Capture the cell that displays the provided text and extract its [x, y] central coordinate. 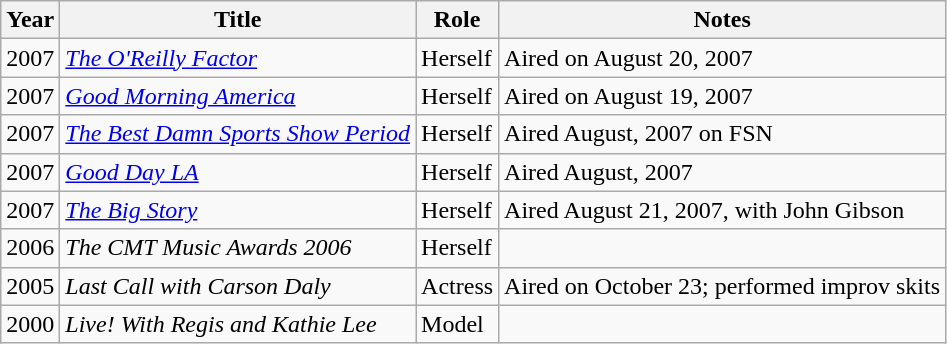
Good Day LA [238, 172]
Aired on October 23; performed improv skits [722, 286]
Model [458, 324]
Notes [722, 20]
Aired August, 2007 [722, 172]
Good Morning America [238, 96]
Aired August, 2007 on FSN [722, 134]
Year [30, 20]
Actress [458, 286]
Title [238, 20]
The Big Story [238, 210]
2005 [30, 286]
Last Call with Carson Daly [238, 286]
Aired August 21, 2007, with John Gibson [722, 210]
2006 [30, 248]
2000 [30, 324]
Aired on August 20, 2007 [722, 58]
Role [458, 20]
Live! With Regis and Kathie Lee [238, 324]
Aired on August 19, 2007 [722, 96]
The CMT Music Awards 2006 [238, 248]
The Best Damn Sports Show Period [238, 134]
The O'Reilly Factor [238, 58]
